Determine the [X, Y] coordinate at the center of the cell enclosing the given text.  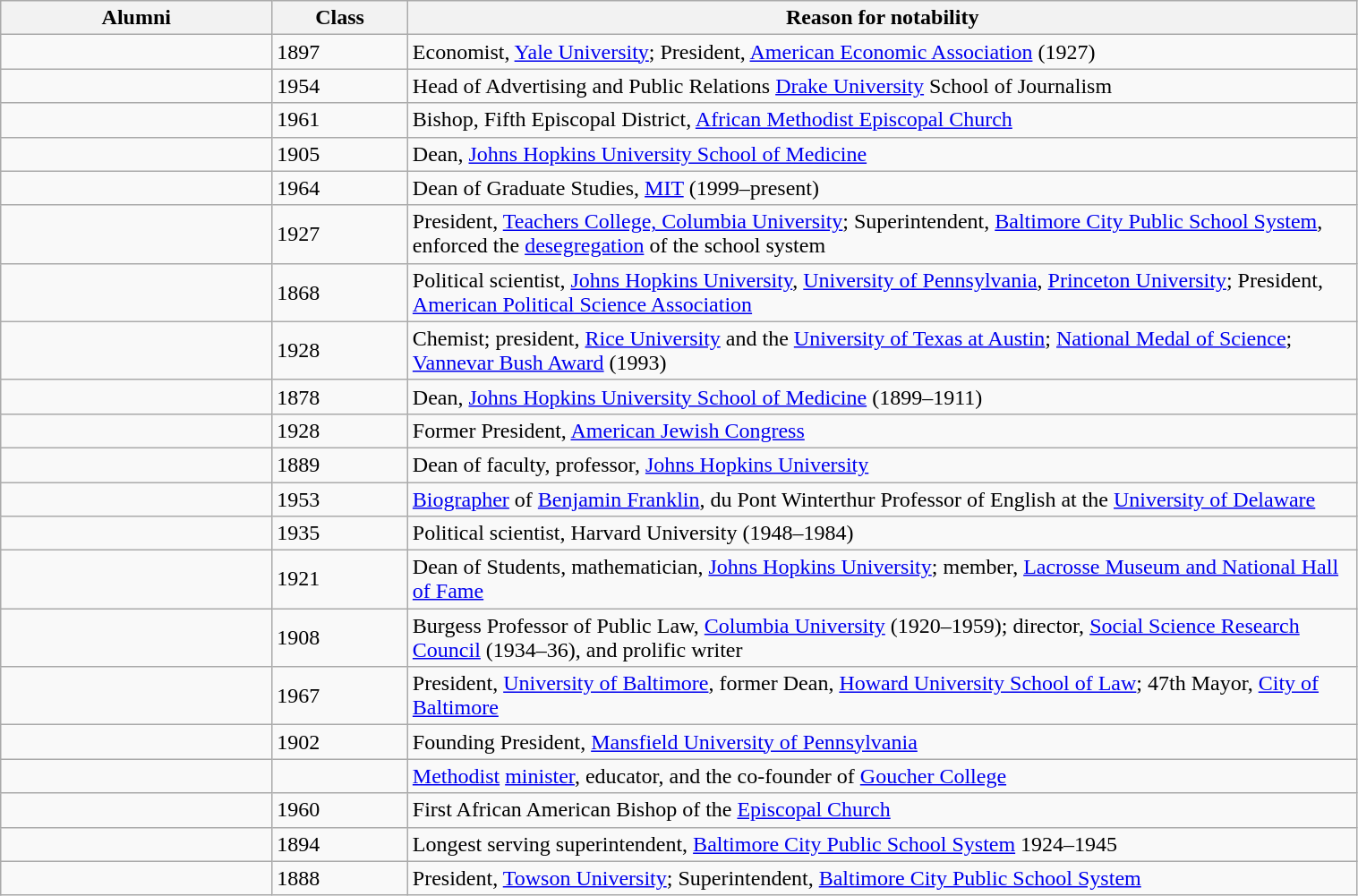
1935 [340, 533]
Bishop, Fifth Episcopal District, African Methodist Episcopal Church [883, 120]
Dean, Johns Hopkins University School of Medicine [883, 154]
First African American Bishop of the Episcopal Church [883, 810]
Political scientist, Harvard University (1948–1984) [883, 533]
1888 [340, 878]
1953 [340, 499]
1878 [340, 397]
1961 [340, 120]
1921 [340, 580]
Methodist minister, educator, and the co-founder of Goucher College [883, 776]
1889 [340, 465]
President, University of Baltimore, former Dean, Howard University School of Law; 47th Mayor, City of Baltimore [883, 696]
1964 [340, 188]
1954 [340, 86]
Dean of Graduate Studies, MIT (1999–present) [883, 188]
Class [340, 18]
Dean of faculty, professor, Johns Hopkins University [883, 465]
1902 [340, 742]
1897 [340, 52]
1960 [340, 810]
1927 [340, 235]
1894 [340, 844]
Dean, Johns Hopkins University School of Medicine (1899–1911) [883, 397]
1967 [340, 696]
Chemist; president, Rice University and the University of Texas at Austin; National Medal of Science; Vannevar Bush Award (1993) [883, 351]
1905 [340, 154]
Former President, American Jewish Congress [883, 431]
Alumni [136, 18]
Reason for notability [883, 18]
Biographer of Benjamin Franklin, du Pont Winterthur Professor of English at the University of Delaware [883, 499]
1908 [340, 637]
Founding President, Mansfield University of Pennsylvania [883, 742]
Political scientist, Johns Hopkins University, University of Pennsylvania, Princeton University; President, American Political Science Association [883, 292]
Economist, Yale University; President, American Economic Association (1927) [883, 52]
Head of Advertising and Public Relations Drake University School of Journalism [883, 86]
Burgess Professor of Public Law, Columbia University (1920–1959); director, Social Science Research Council (1934–36), and prolific writer [883, 637]
Longest serving superintendent, Baltimore City Public School System 1924–1945 [883, 844]
President, Towson University; Superintendent, Baltimore City Public School System [883, 878]
Dean of Students, mathematician, Johns Hopkins University; member, Lacrosse Museum and National Hall of Fame [883, 580]
1868 [340, 292]
